Output the (X, Y) coordinate of the center of the cell containing the given text.  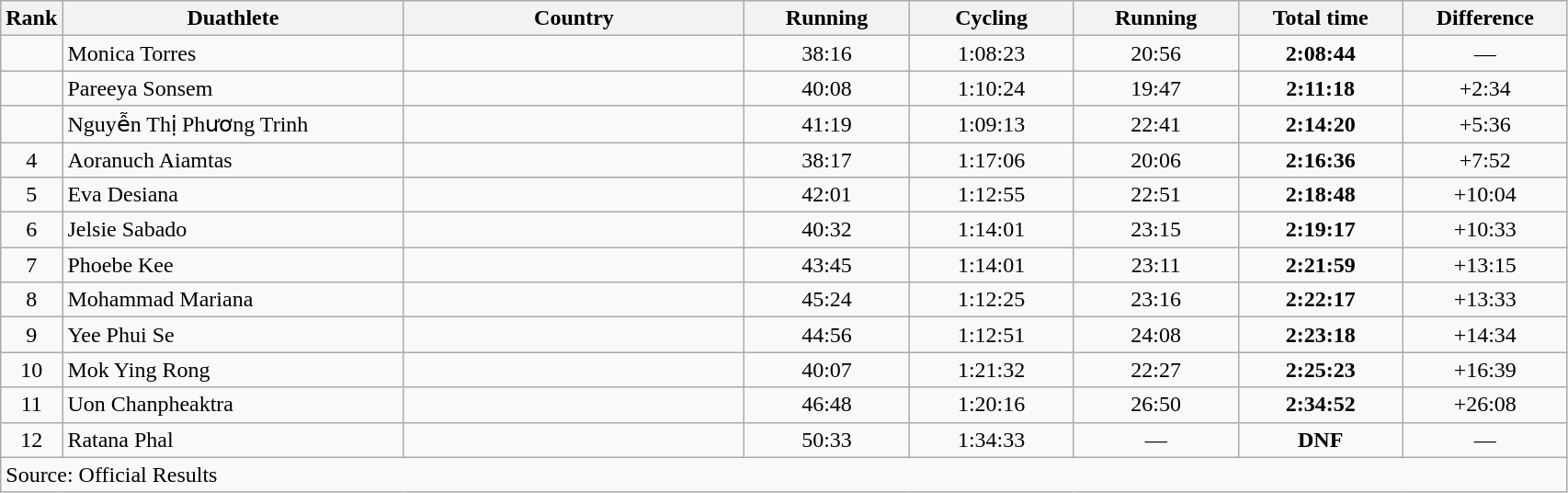
7 (31, 265)
DNF (1320, 440)
2:11:18 (1320, 88)
Pareeya Sonsem (233, 88)
10 (31, 370)
42:01 (827, 195)
5 (31, 195)
+13:33 (1485, 300)
2:08:44 (1320, 53)
Uon Chanpheaktra (233, 405)
1:10:24 (991, 88)
Source: Official Results (785, 475)
12 (31, 440)
50:33 (827, 440)
Cycling (991, 18)
+13:15 (1485, 265)
23:15 (1156, 230)
Rank (31, 18)
22:41 (1156, 124)
Aoranuch Aiamtas (233, 159)
Phoebe Kee (233, 265)
2:22:17 (1320, 300)
11 (31, 405)
+10:04 (1485, 195)
38:17 (827, 159)
+2:34 (1485, 88)
Duathlete (233, 18)
Nguyễn Thị Phương Trinh (233, 124)
2:21:59 (1320, 265)
2:14:20 (1320, 124)
1:12:25 (991, 300)
1:21:32 (991, 370)
2:34:52 (1320, 405)
2:18:48 (1320, 195)
20:06 (1156, 159)
46:48 (827, 405)
Monica Torres (233, 53)
41:19 (827, 124)
2:19:17 (1320, 230)
44:56 (827, 335)
40:32 (827, 230)
2:16:36 (1320, 159)
8 (31, 300)
Difference (1485, 18)
26:50 (1156, 405)
1:20:16 (991, 405)
Eva Desiana (233, 195)
1:09:13 (991, 124)
43:45 (827, 265)
2:25:23 (1320, 370)
+7:52 (1485, 159)
24:08 (1156, 335)
1:12:55 (991, 195)
1:08:23 (991, 53)
4 (31, 159)
Mok Ying Rong (233, 370)
1:17:06 (991, 159)
Mohammad Mariana (233, 300)
+26:08 (1485, 405)
19:47 (1156, 88)
45:24 (827, 300)
1:12:51 (991, 335)
22:27 (1156, 370)
Total time (1320, 18)
40:07 (827, 370)
+10:33 (1485, 230)
22:51 (1156, 195)
23:11 (1156, 265)
40:08 (827, 88)
2:23:18 (1320, 335)
+14:34 (1485, 335)
9 (31, 335)
20:56 (1156, 53)
23:16 (1156, 300)
Yee Phui Se (233, 335)
1:34:33 (991, 440)
Ratana Phal (233, 440)
38:16 (827, 53)
Country (574, 18)
+16:39 (1485, 370)
6 (31, 230)
+5:36 (1485, 124)
Jelsie Sabado (233, 230)
